Locate the cell with the specified text and output its (x, y) center coordinate. 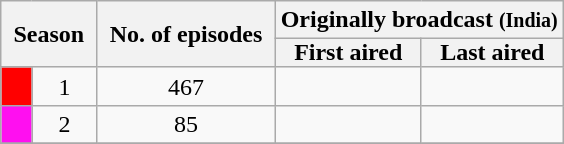
2 (64, 124)
Last aired (492, 53)
First aired (348, 53)
Season (49, 34)
1 (64, 86)
Originally broadcast (India) (419, 20)
85 (186, 124)
No. of episodes (186, 34)
467 (186, 86)
